For the text-containing cell, return its midpoint in [x, y] coordinate format. 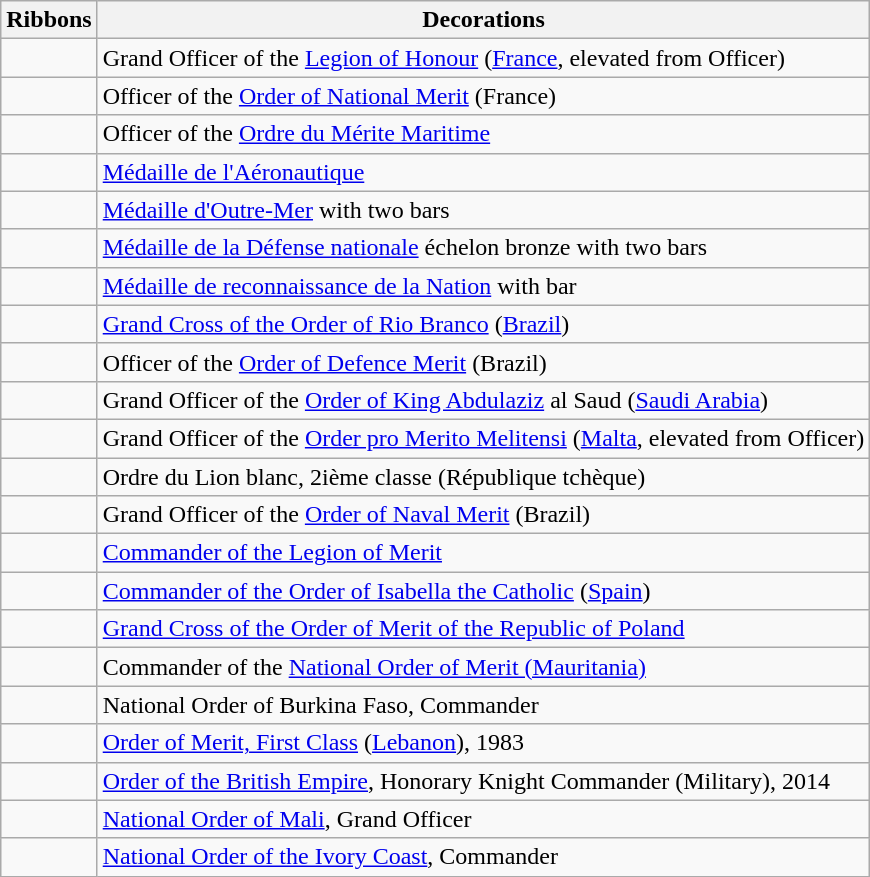
Commander of the National Order of Merit (Mauritania) [484, 667]
Grand Officer of the Order pro Merito Melitensi (Malta, elevated from Officer) [484, 438]
Ribbons [49, 20]
National Order of the Ivory Coast, Commander [484, 857]
Commander of the Legion of Merit [484, 553]
Médaille de la Défense nationale échelon bronze with two bars [484, 248]
Order of the British Empire, Honorary Knight Commander (Military), 2014 [484, 781]
Grand Officer of the Order of Naval Merit (Brazil) [484, 515]
Grand Cross of the Order of Merit of the Republic of Poland [484, 629]
Officer of the Order of Defence Merit (Brazil) [484, 362]
Médaille de l'Aéronautique [484, 172]
Grand Officer of the Order of King Abdulaziz al Saud (Saudi Arabia) [484, 400]
Grand Officer of the Legion of Honour (France, elevated from Officer) [484, 58]
Ordre du Lion blanc, 2ième classe (République tchèque) [484, 477]
National Order of Burkina Faso, Commander [484, 705]
National Order of Mali, Grand Officer [484, 819]
Médaille d'Outre-Mer with two bars [484, 210]
Decorations [484, 20]
Grand Cross of the Order of Rio Branco (Brazil) [484, 324]
Commander of the Order of Isabella the Catholic (Spain) [484, 591]
Médaille de reconnaissance de la Nation with bar [484, 286]
Order of Merit, First Class (Lebanon), 1983 [484, 743]
Officer of the Ordre du Mérite Maritime [484, 134]
Officer of the Order of National Merit (France) [484, 96]
